Extract the [X, Y] coordinate from the center of the cell holding the provided text.  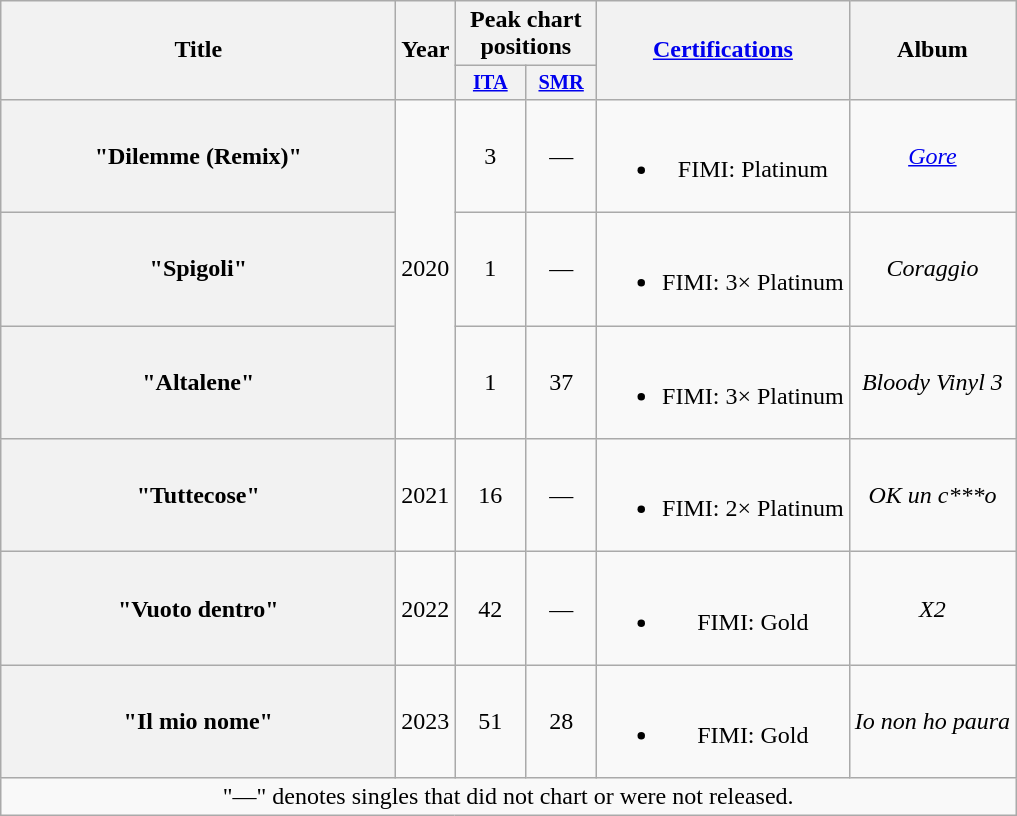
2020 [426, 268]
42 [490, 608]
2022 [426, 608]
FIMI: 2× Platinum [724, 496]
2021 [426, 496]
3 [490, 156]
Album [932, 50]
16 [490, 496]
Year [426, 50]
SMR [562, 83]
Title [198, 50]
"Tuttecose" [198, 496]
X2 [932, 608]
51 [490, 722]
Bloody Vinyl 3 [932, 382]
"Dilemme (Remix)" [198, 156]
"Altalene" [198, 382]
28 [562, 722]
Gore [932, 156]
FIMI: Platinum [724, 156]
"Vuoto dentro" [198, 608]
"Il mio nome" [198, 722]
2023 [426, 722]
ITA [490, 83]
37 [562, 382]
Coraggio [932, 270]
Io non ho paura [932, 722]
Peak chart positions [526, 34]
"—" denotes singles that did not chart or were not released. [508, 797]
"Spigoli" [198, 270]
OK un c***o [932, 496]
Certifications [724, 50]
